From the cell containing the given text, extract its center point as [X, Y] coordinate. 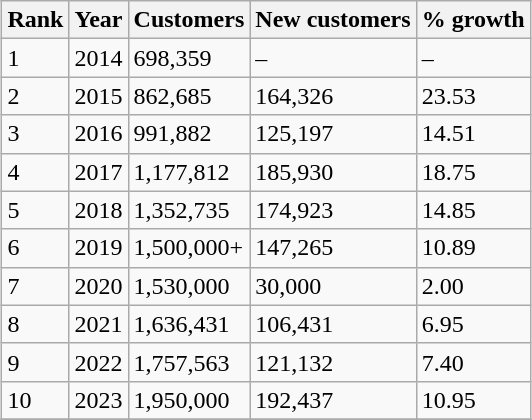
8 [36, 324]
1,500,000+ [189, 248]
30,000 [333, 286]
192,437 [333, 400]
3 [36, 134]
10.89 [473, 248]
2016 [98, 134]
2020 [98, 286]
2015 [98, 96]
862,685 [189, 96]
7 [36, 286]
14.85 [473, 210]
147,265 [333, 248]
2 [36, 96]
1,757,563 [189, 362]
2023 [98, 400]
991,882 [189, 134]
164,326 [333, 96]
18.75 [473, 172]
2.00 [473, 286]
2022 [98, 362]
% growth [473, 20]
2017 [98, 172]
10.95 [473, 400]
2019 [98, 248]
7.40 [473, 362]
121,132 [333, 362]
10 [36, 400]
Rank [36, 20]
698,359 [189, 58]
9 [36, 362]
1 [36, 58]
4 [36, 172]
Year [98, 20]
2021 [98, 324]
2018 [98, 210]
2014 [98, 58]
185,930 [333, 172]
1,177,812 [189, 172]
14.51 [473, 134]
174,923 [333, 210]
23.53 [473, 96]
125,197 [333, 134]
1,950,000 [189, 400]
1,530,000 [189, 286]
Customers [189, 20]
6 [36, 248]
New customers [333, 20]
6.95 [473, 324]
5 [36, 210]
1,352,735 [189, 210]
106,431 [333, 324]
1,636,431 [189, 324]
